Identify which cell holds the provided text, then report its [x, y] central coordinate. 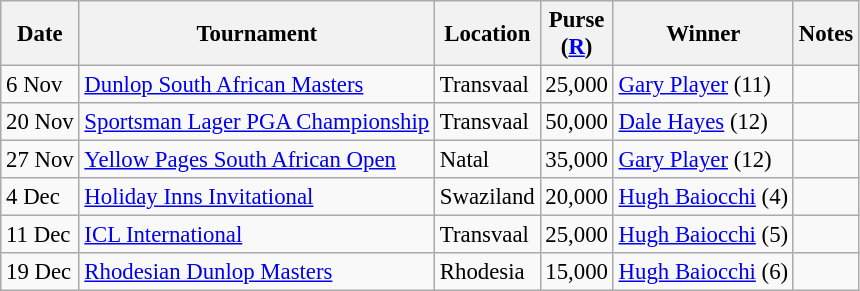
Date [40, 34]
Hugh Baiocchi (4) [703, 197]
Dale Hayes (12) [703, 122]
4 Dec [40, 197]
ICL International [256, 235]
Holiday Inns Invitational [256, 197]
Location [488, 34]
50,000 [576, 122]
Yellow Pages South African Open [256, 160]
Sportsman Lager PGA Championship [256, 122]
Tournament [256, 34]
6 Nov [40, 85]
20 Nov [40, 122]
Natal [488, 160]
Gary Player (11) [703, 85]
Notes [826, 34]
Dunlop South African Masters [256, 85]
Gary Player (12) [703, 160]
Purse(R) [576, 34]
35,000 [576, 160]
27 Nov [40, 160]
11 Dec [40, 235]
Hugh Baiocchi (5) [703, 235]
20,000 [576, 197]
Swaziland [488, 197]
Winner [703, 34]
